Search for the cell housing the specified text and yield its (x, y) center coordinate. 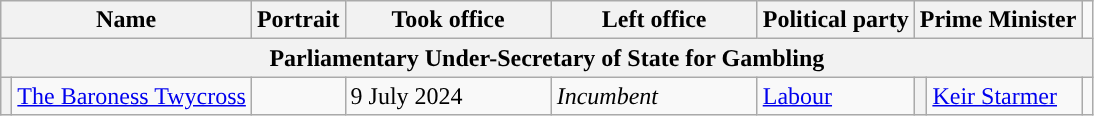
Incumbent (654, 96)
Name (126, 20)
Keir Starmer (1004, 96)
Took office (448, 20)
Prime Minister (998, 20)
Left office (654, 20)
Parliamentary Under-Secretary of State for Gambling (547, 58)
The Baroness Twycross (132, 96)
9 July 2024 (448, 96)
Labour (836, 96)
Portrait (298, 20)
Political party (836, 20)
